Capture the cell that displays the provided text and extract its [X, Y] central coordinate. 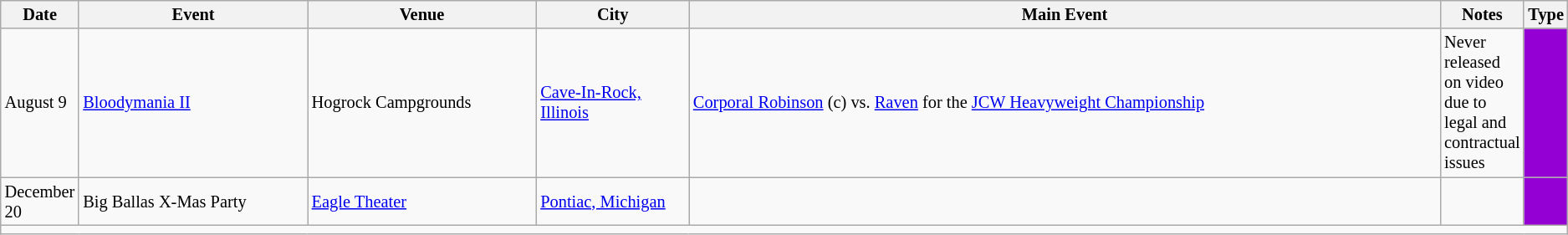
Notes [1482, 14]
Date [40, 14]
Main Event [1065, 14]
Event [192, 14]
December 20 [40, 202]
Pontiac, Michigan [612, 202]
Corporal Robinson (c) vs. Raven for the JCW Heavyweight Championship [1065, 103]
Venue [422, 14]
Eagle Theater [422, 202]
Cave-In-Rock, Illinois [612, 103]
Big Ballas X-Mas Party [192, 202]
Type [1545, 14]
City [612, 14]
August 9 [40, 103]
Hogrock Campgrounds [422, 103]
Bloodymania II [192, 103]
Never released on video due to legal and contractual issues [1482, 103]
